Detect which cell encompasses the target text, then output its [X, Y] center coordinate. 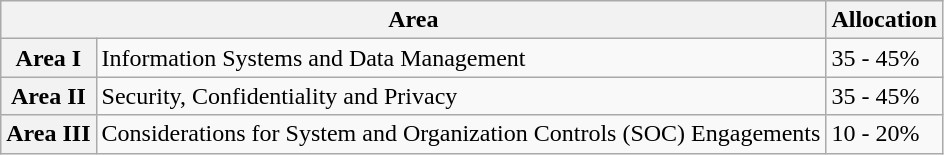
Considerations for System and Organization Controls (SOC) Engagements [461, 134]
Area III [48, 134]
Security, Confidentiality and Privacy [461, 96]
Allocation [884, 20]
Information Systems and Data Management [461, 58]
Area II [48, 96]
10 - 20% [884, 134]
Area I [48, 58]
Area [414, 20]
